For the text-containing cell, return its midpoint in [X, Y] coordinate format. 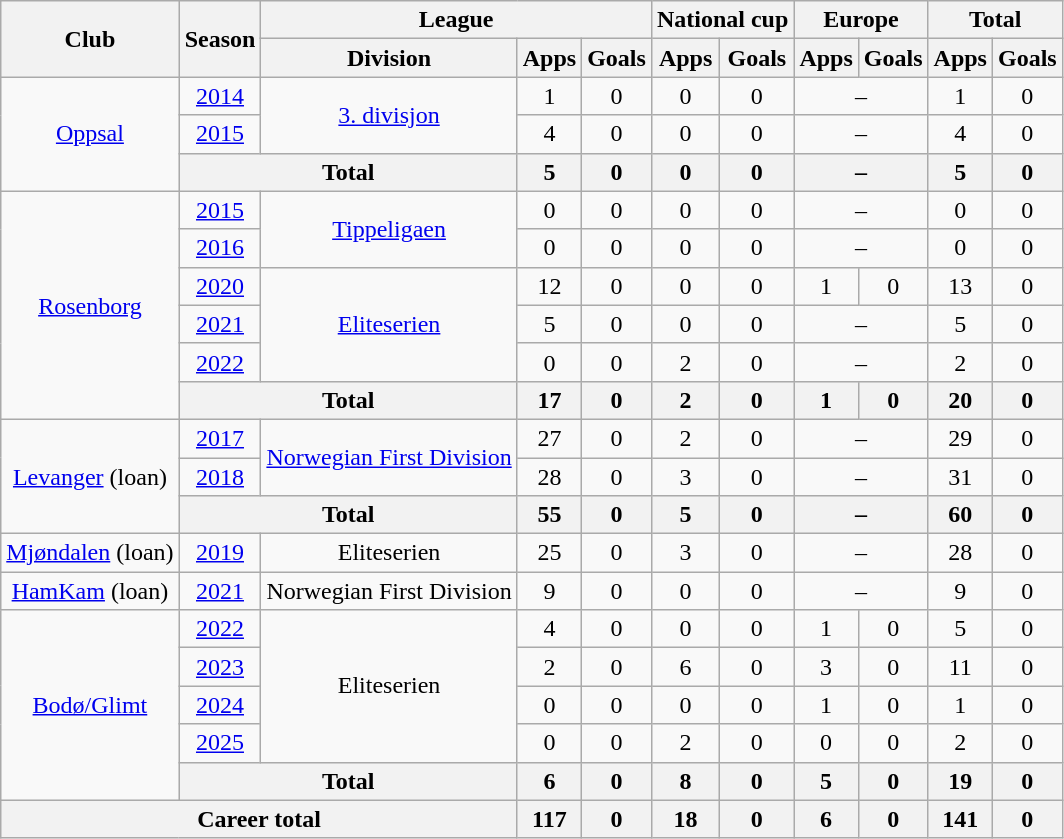
Europe [861, 20]
2023 [220, 667]
2014 [220, 96]
12 [549, 286]
20 [960, 400]
National cup [722, 20]
Oppsal [90, 134]
Rosenborg [90, 305]
Tippeligaen [389, 229]
2024 [220, 705]
2018 [220, 477]
Bodø/Glimt [90, 705]
2016 [220, 248]
2017 [220, 438]
Club [90, 39]
19 [960, 781]
17 [549, 400]
HamKam (loan) [90, 591]
25 [549, 553]
27 [549, 438]
141 [960, 819]
11 [960, 667]
117 [549, 819]
Career total [259, 819]
18 [685, 819]
2025 [220, 743]
Mjøndalen (loan) [90, 553]
Season [220, 39]
60 [960, 515]
2020 [220, 286]
Division [389, 58]
League [456, 20]
8 [685, 781]
29 [960, 438]
13 [960, 286]
3. divisjon [389, 115]
55 [549, 515]
2019 [220, 553]
31 [960, 477]
Levanger (loan) [90, 476]
